Return the [X, Y] coordinate for the center point of the cell that contains the specified text.  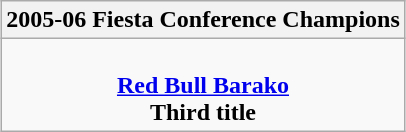
Red Bull Barako Third title [204, 85]
2005-06 Fiesta Conference Champions [204, 20]
